Output the (x, y) coordinate of the center of the cell containing the given text.  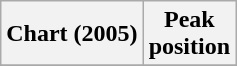
Chart (2005) (72, 34)
Peakposition (189, 34)
